Find where the given text appears and provide that cell's center as (x, y) coordinate. 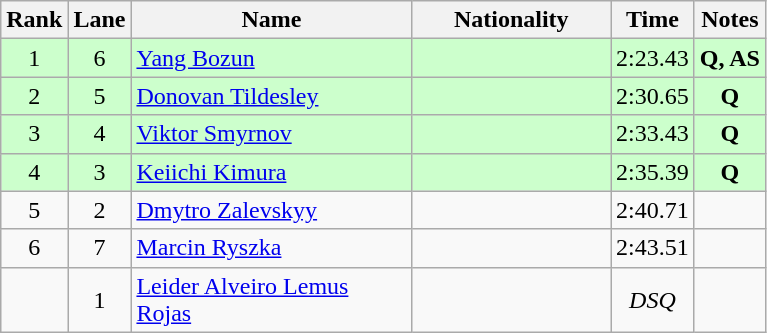
2:30.65 (653, 96)
Leider Alveiro Lemus Rojas (272, 300)
Nationality (512, 20)
2:35.39 (653, 172)
Q, AS (730, 58)
Name (272, 20)
Yang Bozun (272, 58)
Dmytro Zalevskyy (272, 210)
7 (100, 248)
Keiichi Kimura (272, 172)
Marcin Ryszka (272, 248)
2:43.51 (653, 248)
Donovan Tildesley (272, 96)
Lane (100, 20)
Notes (730, 20)
Time (653, 20)
DSQ (653, 300)
2:40.71 (653, 210)
2:23.43 (653, 58)
Viktor Smyrnov (272, 134)
Rank (34, 20)
2:33.43 (653, 134)
